Find where the given text appears and provide that cell's center as (X, Y) coordinate. 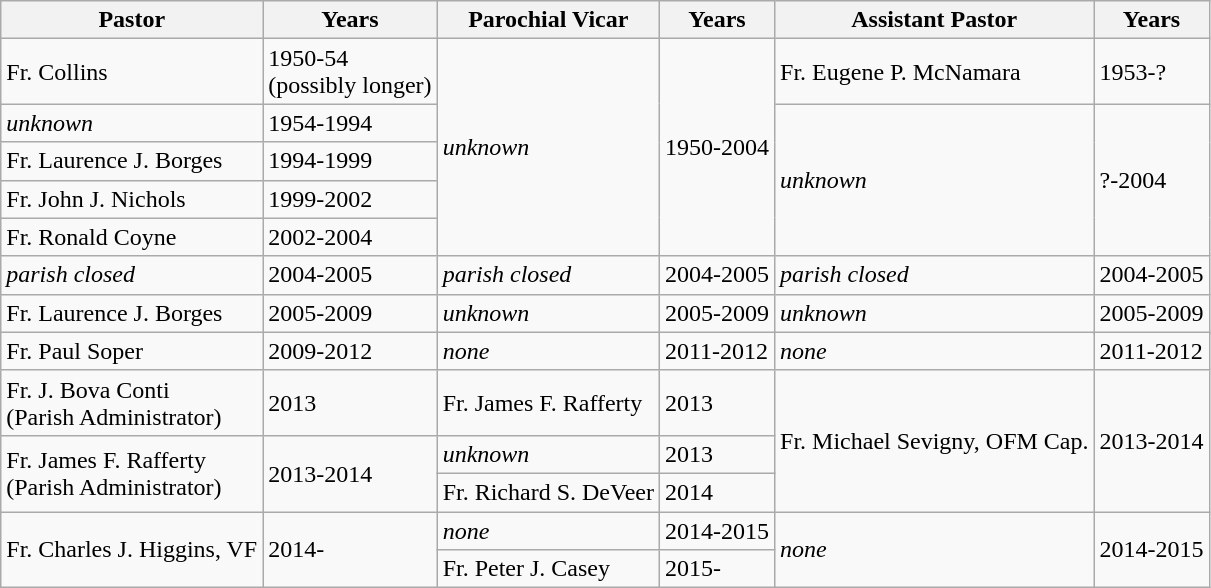
1994-1999 (350, 161)
Fr. Richard S. DeVeer (548, 492)
Fr. Michael Sevigny, OFM Cap. (935, 440)
Fr. J. Bova Conti(Parish Administrator) (132, 402)
Fr. Paul Soper (132, 351)
1950-2004 (716, 148)
1999-2002 (350, 199)
Fr. Peter J. Casey (548, 569)
Fr. Eugene P. McNamara (935, 72)
2002-2004 (350, 237)
Fr. James F. Rafferty(Parish Administrator) (132, 473)
Fr. James F. Rafferty (548, 402)
Assistant Pastor (935, 20)
?-2004 (1152, 180)
Parochial Vicar (548, 20)
2014 (716, 492)
2009-2012 (350, 351)
Fr. Charles J. Higgins, VF (132, 550)
2015- (716, 569)
1950-54(possibly longer) (350, 72)
1954-1994 (350, 123)
Fr. Collins (132, 72)
1953-? (1152, 72)
Fr. Ronald Coyne (132, 237)
Fr. John J. Nichols (132, 199)
2014- (350, 550)
Pastor (132, 20)
